Find where the given text appears and provide that cell's center as (x, y) coordinate. 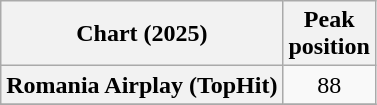
88 (329, 85)
Peakposition (329, 34)
Romania Airplay (TopHit) (142, 85)
Chart (2025) (142, 34)
